Find where the given text appears and provide that cell's center as (x, y) coordinate. 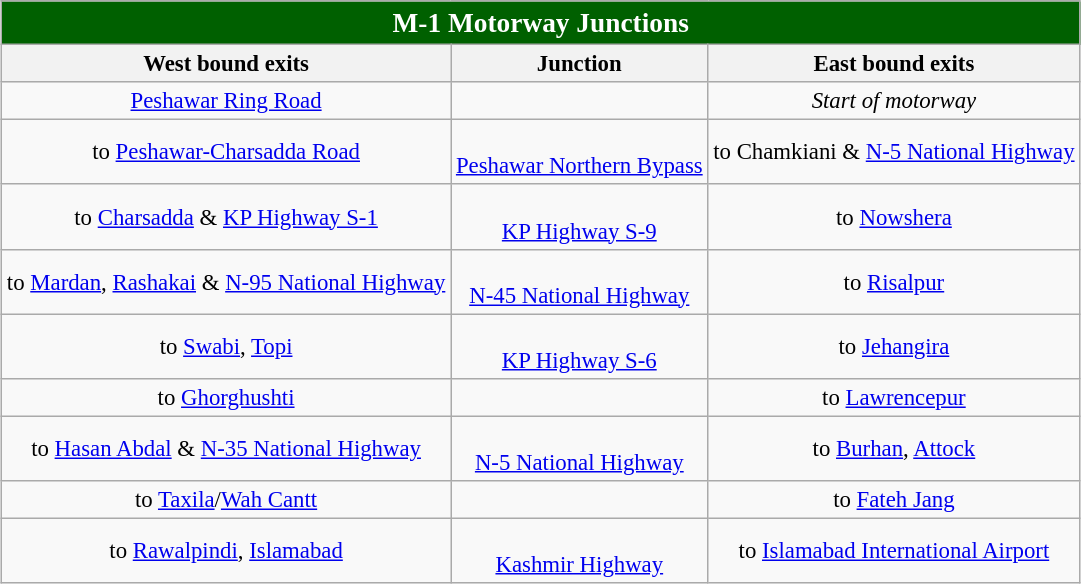
to Lawrencepur (894, 397)
to Chamkiani & N-5 National Highway (894, 152)
to Mardan, Rashakai & N-95 National Highway (226, 282)
M-1 Motorway Junctions (541, 23)
Kashmir Highway (580, 550)
to Swabi, Topi (226, 346)
to Rawalpindi, Islamabad (226, 550)
to Peshawar-Charsadda Road (226, 152)
West bound exits (226, 64)
to Jehangira (894, 346)
Start of motorway (894, 101)
to Taxila/Wah Cantt (226, 500)
KP Highway S-6 (580, 346)
to Charsadda & KP Highway S-1 (226, 218)
to Nowshera (894, 218)
to Hasan Abdal & N-35 National Highway (226, 448)
to Risalpur (894, 282)
East bound exits (894, 64)
N-5 National Highway (580, 448)
KP Highway S-9 (580, 218)
N-45 National Highway (580, 282)
to Burhan, Attock (894, 448)
to Fateh Jang (894, 500)
to Ghorghushti (226, 397)
Peshawar Northern Bypass (580, 152)
Peshawar Ring Road (226, 101)
Junction (580, 64)
to Islamabad International Airport (894, 550)
